Extract the (X, Y) coordinate from the center of the cell holding the provided text.  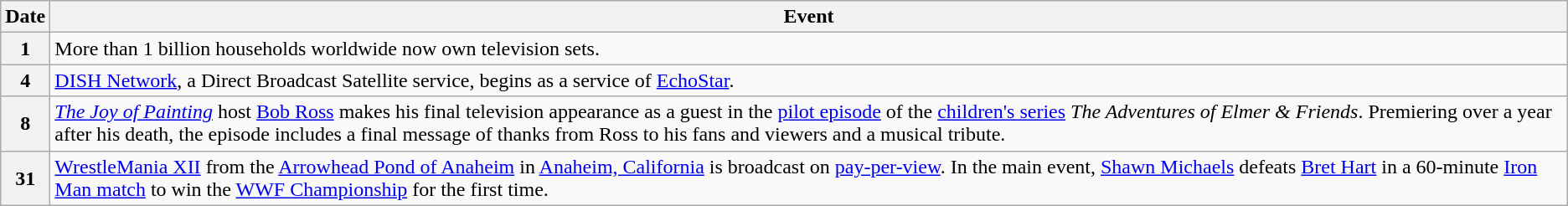
More than 1 billion households worldwide now own television sets. (809, 49)
8 (25, 124)
Event (809, 17)
DISH Network, a Direct Broadcast Satellite service, begins as a service of EchoStar. (809, 80)
1 (25, 49)
31 (25, 178)
Date (25, 17)
4 (25, 80)
